From the cell containing the given text, extract its center point as (x, y) coordinate. 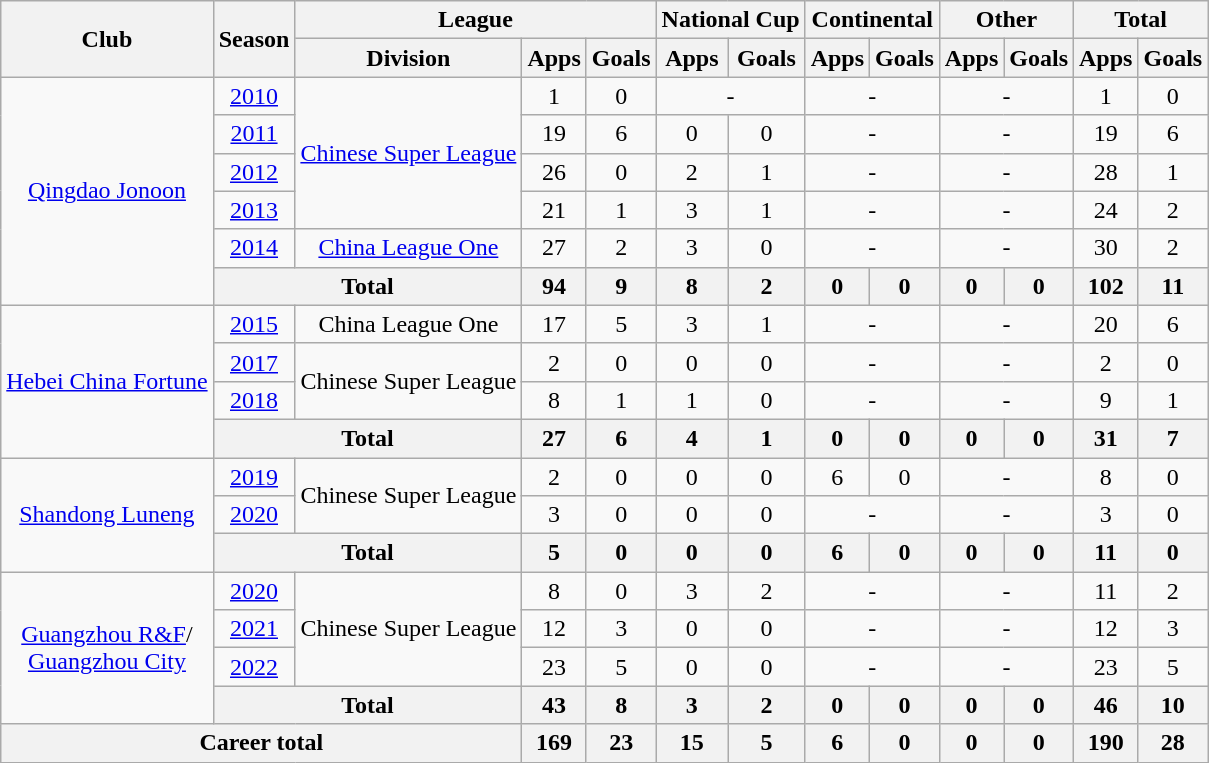
2012 (254, 172)
Qingdao Jonoon (107, 191)
26 (554, 172)
2017 (254, 362)
2019 (254, 477)
Other (1006, 20)
2014 (254, 248)
2011 (254, 134)
2018 (254, 400)
15 (692, 743)
4 (692, 438)
League (476, 20)
20 (1106, 324)
21 (554, 210)
17 (554, 324)
102 (1106, 286)
Club (107, 39)
National Cup (730, 20)
Hebei China Fortune (107, 381)
46 (1106, 705)
24 (1106, 210)
31 (1106, 438)
2015 (254, 324)
Career total (262, 743)
Guangzhou R&F/Guangzhou City (107, 648)
30 (1106, 248)
2022 (254, 667)
2010 (254, 96)
43 (554, 705)
10 (1173, 705)
Division (408, 58)
2013 (254, 210)
Shandong Luneng (107, 515)
7 (1173, 438)
Continental (872, 20)
94 (554, 286)
Season (254, 39)
2021 (254, 629)
190 (1106, 743)
169 (554, 743)
